Identify which cell holds the provided text, then report its [x, y] central coordinate. 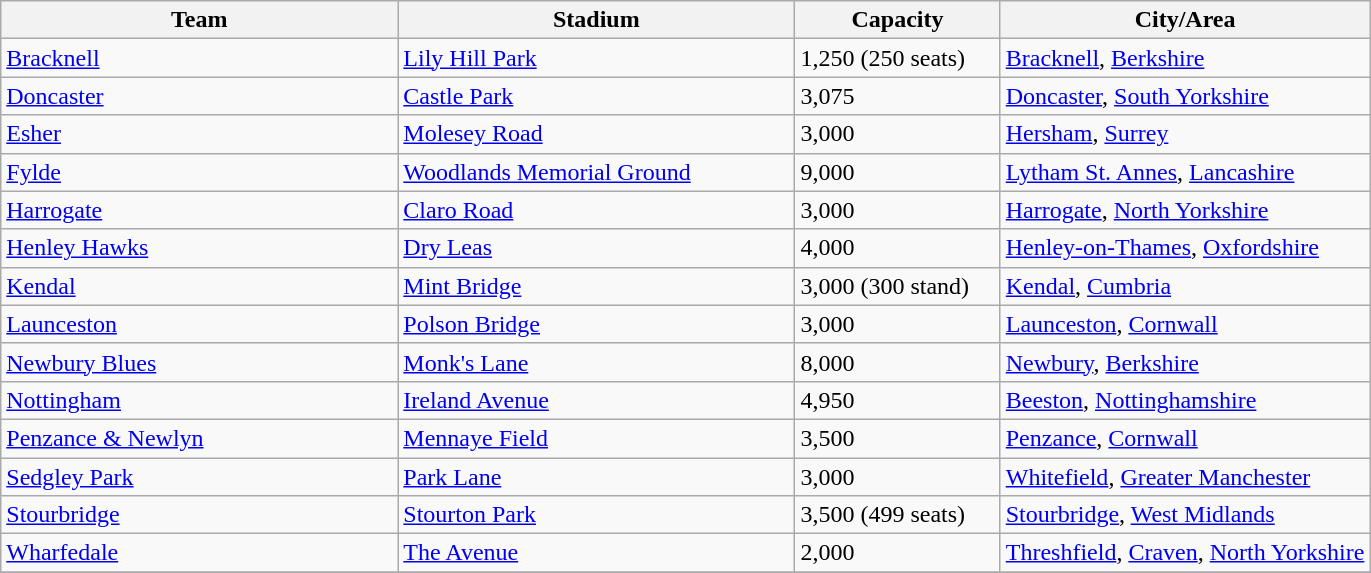
Nottingham [200, 400]
City/Area [1185, 20]
3,000 (300 stand) [898, 286]
Launceston, Cornwall [1185, 324]
The Avenue [596, 553]
Beeston, Nottinghamshire [1185, 400]
Team [200, 20]
Fylde [200, 172]
Sedgley Park [200, 477]
Bracknell [200, 58]
Newbury, Berkshire [1185, 362]
Harrogate, North Yorkshire [1185, 210]
Launceston [200, 324]
3,500 (499 seats) [898, 515]
Lytham St. Annes, Lancashire [1185, 172]
Ireland Avenue [596, 400]
Esher [200, 134]
Molesey Road [596, 134]
4,950 [898, 400]
Stourbridge [200, 515]
Wharfedale [200, 553]
Lily Hill Park [596, 58]
Newbury Blues [200, 362]
Woodlands Memorial Ground [596, 172]
Henley Hawks [200, 248]
Harrogate [200, 210]
Kendal [200, 286]
Penzance & Newlyn [200, 438]
9,000 [898, 172]
Mint Bridge [596, 286]
Bracknell, Berkshire [1185, 58]
Hersham, Surrey [1185, 134]
Henley-on-Thames, Oxfordshire [1185, 248]
3,500 [898, 438]
Doncaster [200, 96]
Kendal, Cumbria [1185, 286]
Mennaye Field [596, 438]
8,000 [898, 362]
Stourton Park [596, 515]
Capacity [898, 20]
Polson Bridge [596, 324]
4,000 [898, 248]
Park Lane [596, 477]
Stourbridge, West Midlands [1185, 515]
2,000 [898, 553]
Doncaster, South Yorkshire [1185, 96]
Whitefield, Greater Manchester [1185, 477]
Monk's Lane [596, 362]
1,250 (250 seats) [898, 58]
Stadium [596, 20]
Castle Park [596, 96]
Penzance, Cornwall [1185, 438]
Claro Road [596, 210]
3,075 [898, 96]
Dry Leas [596, 248]
Threshfield, Craven, North Yorkshire [1185, 553]
